Provide the (X, Y) coordinate of the cell's center where the given text is located.  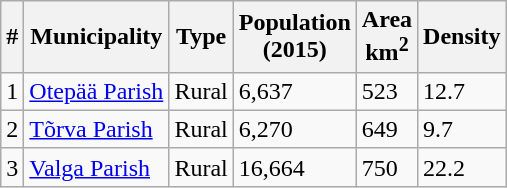
12.7 (462, 91)
750 (386, 167)
Otepää Parish (96, 91)
649 (386, 129)
Valga Parish (96, 167)
Municipality (96, 37)
6,637 (294, 91)
1 (12, 91)
2 (12, 129)
Density (462, 37)
16,664 (294, 167)
9.7 (462, 129)
Population(2015) (294, 37)
523 (386, 91)
6,270 (294, 129)
# (12, 37)
Areakm2 (386, 37)
22.2 (462, 167)
Type (201, 37)
3 (12, 167)
Tõrva Parish (96, 129)
